Determine the (x, y) coordinate at the center of the cell enclosing the given text.  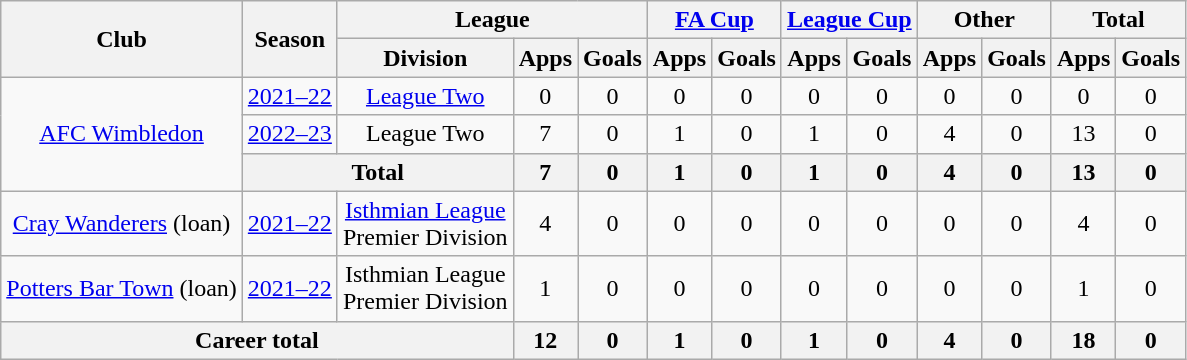
Season (290, 39)
Potters Bar Town (loan) (122, 288)
Division (425, 58)
Cray Wanderers (loan) (122, 224)
Other (984, 20)
FA Cup (714, 20)
AFC Wimbledon (122, 134)
12 (545, 340)
Club (122, 39)
2022–23 (290, 134)
18 (1083, 340)
League Cup (849, 20)
Career total (257, 340)
League (492, 20)
